For the text-containing cell, return its midpoint in [X, Y] coordinate format. 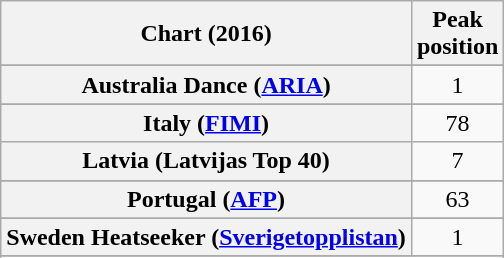
Chart (2016) [206, 34]
Latvia (Latvijas Top 40) [206, 161]
Peakposition [457, 34]
78 [457, 123]
7 [457, 161]
63 [457, 199]
Sweden Heatseeker (Sverigetopplistan) [206, 237]
Australia Dance (ARIA) [206, 85]
Portugal (AFP) [206, 199]
Italy (FIMI) [206, 123]
